From the cell containing the given text, extract its center point as (X, Y) coordinate. 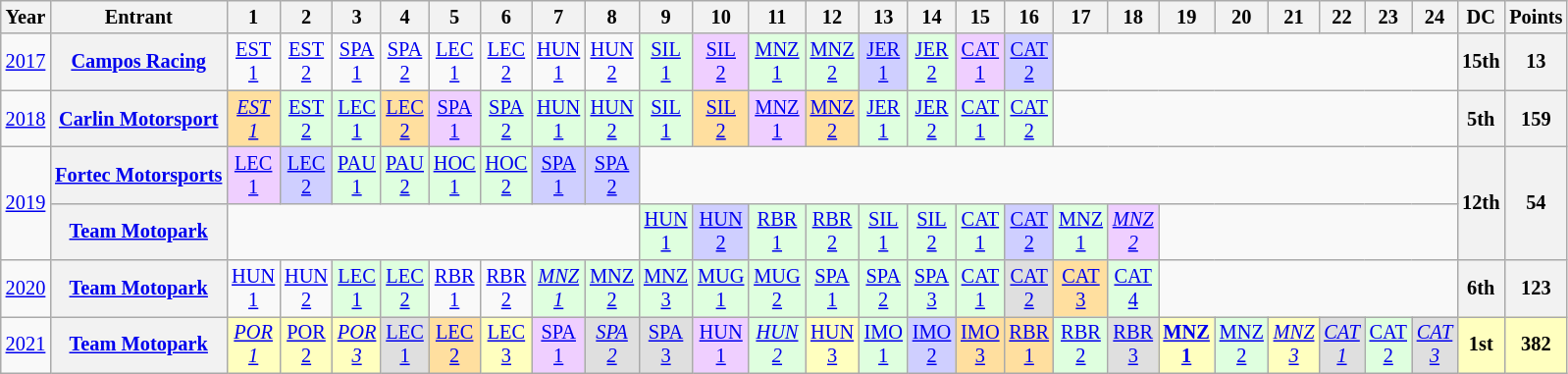
2020 (26, 289)
Campos Racing (138, 62)
5th (1481, 119)
Carlin Motorsport (138, 119)
5 (455, 17)
MUG1 (720, 289)
7 (558, 17)
24 (1435, 17)
10 (720, 17)
8 (612, 17)
Fortec Motorsports (138, 175)
3 (357, 17)
54 (1536, 202)
23 (1388, 17)
9 (665, 17)
CAT4 (1133, 289)
LEC3 (506, 345)
2017 (26, 62)
17 (1081, 17)
IMO1 (883, 345)
1 (253, 17)
19 (1187, 17)
IMO3 (979, 345)
HOC2 (506, 175)
15 (979, 17)
21 (1294, 17)
123 (1536, 289)
Points (1536, 17)
MUG2 (777, 289)
4 (404, 17)
2021 (26, 345)
IMO2 (932, 345)
159 (1536, 119)
22 (1341, 17)
14 (932, 17)
2 (306, 17)
HOC1 (455, 175)
POR2 (306, 345)
6 (506, 17)
15th (1481, 62)
Year (26, 17)
RBR3 (1133, 345)
11 (777, 17)
18 (1133, 17)
PAU2 (404, 175)
20 (1242, 17)
1st (1481, 345)
POR3 (357, 345)
Entrant (138, 17)
12th (1481, 202)
382 (1536, 345)
6th (1481, 289)
HUN3 (832, 345)
16 (1028, 17)
PAU1 (357, 175)
12 (832, 17)
2019 (26, 202)
2018 (26, 119)
POR1 (253, 345)
DC (1481, 17)
